From the cell containing the given text, extract its center point as (X, Y) coordinate. 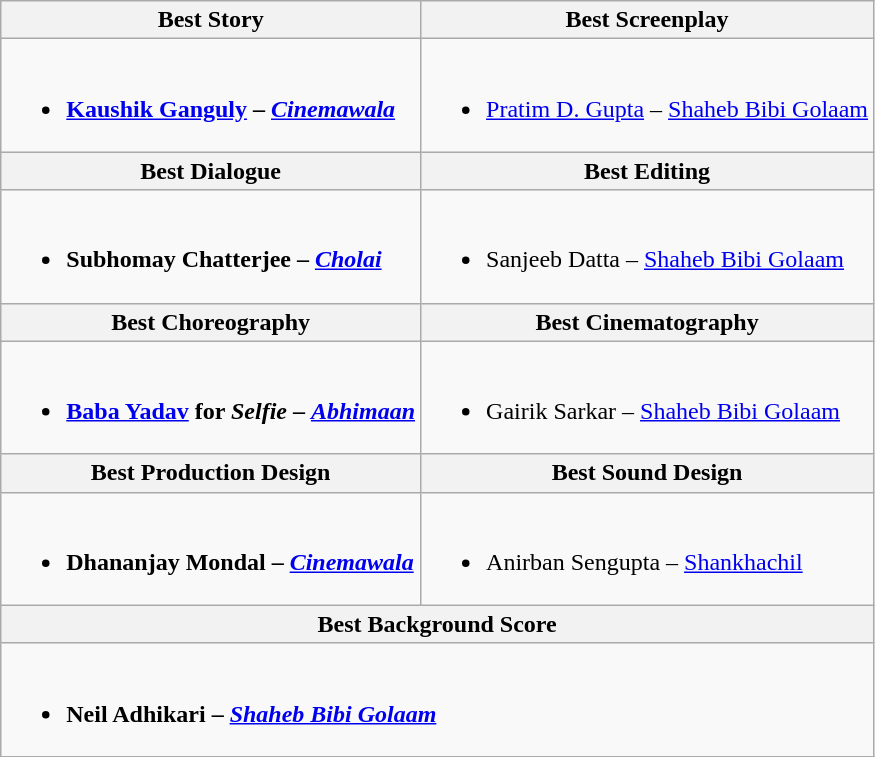
Best Production Design (211, 473)
Sanjeeb Datta – Shaheb Bibi Golaam (648, 246)
Kaushik Ganguly – Cinemawala (211, 96)
Best Cinematography (648, 322)
Best Editing (648, 171)
Best Story (211, 20)
Gairik Sarkar – Shaheb Bibi Golaam (648, 398)
Best Background Score (438, 624)
Baba Yadav for Selfie – Abhimaan (211, 398)
Subhomay Chatterjee – Cholai (211, 246)
Pratim D. Gupta – Shaheb Bibi Golaam (648, 96)
Dhananjay Mondal – Cinemawala (211, 548)
Anirban Sengupta – Shankhachil (648, 548)
Best Sound Design (648, 473)
Best Dialogue (211, 171)
Best Screenplay (648, 20)
Neil Adhikari – Shaheb Bibi Golaam (438, 700)
Best Choreography (211, 322)
